From the cell containing the given text, extract its center point as [x, y] coordinate. 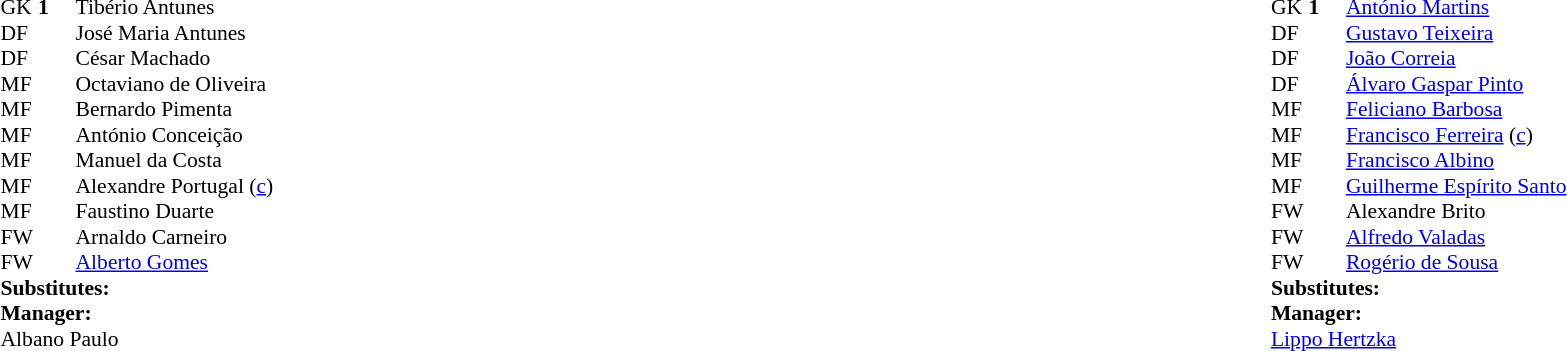
Rogério de Sousa [1456, 263]
Alexandre Brito [1456, 211]
Alberto Gomes [175, 263]
Manuel da Costa [175, 161]
Alfredo Valadas [1456, 237]
Alexandre Portugal (c) [175, 186]
Bernardo Pimenta [175, 109]
Arnaldo Carneiro [175, 237]
Feliciano Barbosa [1456, 109]
António Conceição [175, 135]
César Machado [175, 59]
Guilherme Espírito Santo [1456, 186]
Faustino Duarte [175, 211]
João Correia [1456, 59]
José Maria Antunes [175, 33]
Álvaro Gaspar Pinto [1456, 84]
Francisco Ferreira (c) [1456, 135]
Francisco Albino [1456, 161]
Octaviano de Oliveira [175, 84]
Gustavo Teixeira [1456, 33]
